Output the (x, y) coordinate of the center of the cell containing the given text.  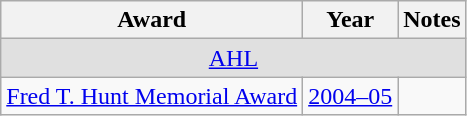
Award (152, 20)
Notes (432, 20)
2004–05 (350, 96)
Fred T. Hunt Memorial Award (152, 96)
AHL (234, 58)
Year (350, 20)
